Determine the [x, y] coordinate at the center of the cell enclosing the given text.  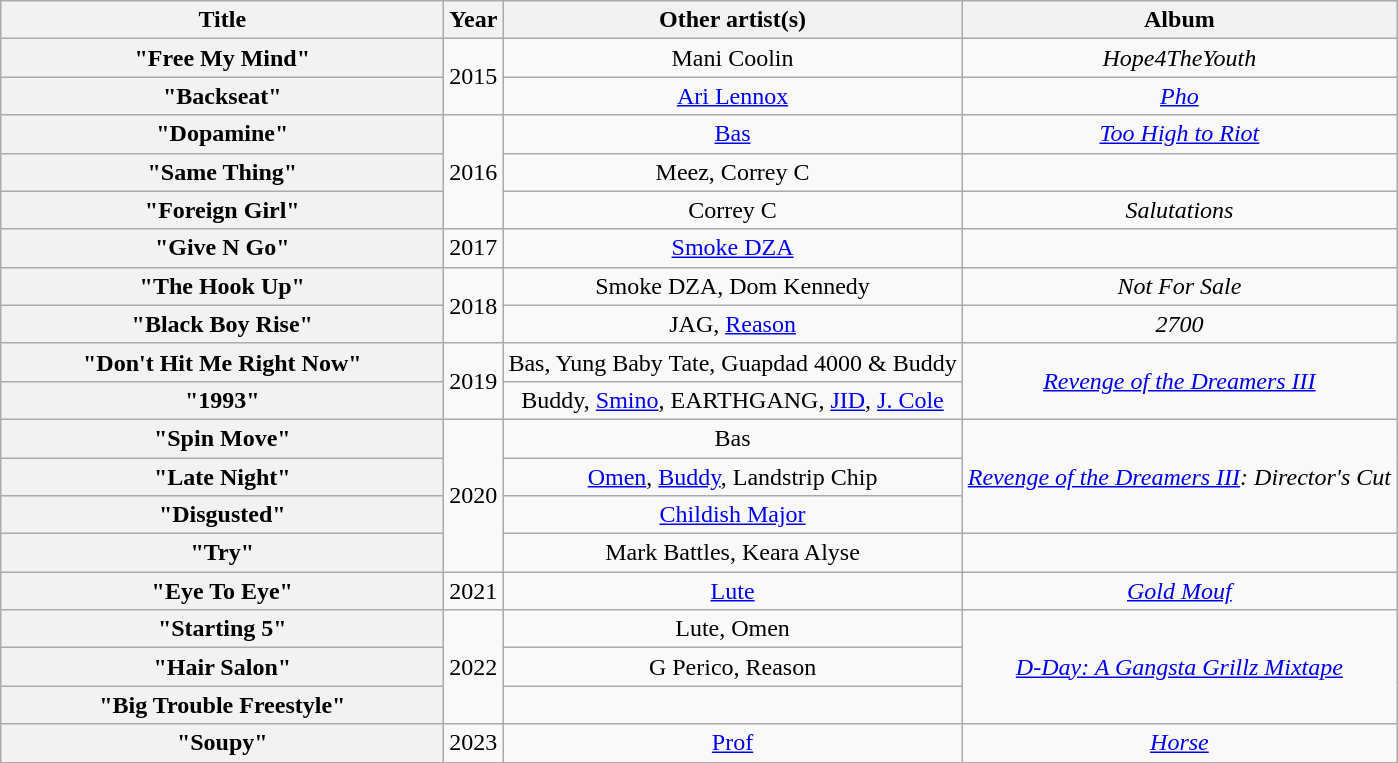
Lute [732, 591]
"Backseat" [222, 96]
2017 [474, 248]
"Disgusted" [222, 515]
Smoke DZA, Dom Kennedy [732, 286]
Omen, Buddy, Landstrip Chip [732, 477]
Year [474, 20]
Meez, Correy C [732, 172]
"Big Trouble Freestyle" [222, 705]
Hope4TheYouth [1179, 58]
2022 [474, 667]
Correy C [732, 210]
"1993" [222, 400]
"Foreign Girl" [222, 210]
Mark Battles, Keara Alyse [732, 553]
"Try" [222, 553]
Childish Major [732, 515]
2016 [474, 172]
G Perico, Reason [732, 667]
2020 [474, 495]
Mani Coolin [732, 58]
Too High to Riot [1179, 134]
2018 [474, 305]
"Same Thing" [222, 172]
2700 [1179, 324]
"Soupy" [222, 743]
Not For Sale [1179, 286]
Revenge of the Dreamers III: Director's Cut [1179, 476]
Horse [1179, 743]
JAG, Reason [732, 324]
"Don't Hit Me Right Now" [222, 362]
Gold Mouf [1179, 591]
"Spin Move" [222, 438]
D-Day: A Gangsta Grillz Mixtape [1179, 667]
Smoke DZA [732, 248]
Lute, Omen [732, 629]
Title [222, 20]
"Hair Salon" [222, 667]
2015 [474, 77]
2019 [474, 381]
Salutations [1179, 210]
Ari Lennox [732, 96]
2021 [474, 591]
Bas, Yung Baby Tate, Guapdad 4000 & Buddy [732, 362]
"Starting 5" [222, 629]
Prof [732, 743]
"Eye To Eye" [222, 591]
Buddy, Smino, EARTHGANG, JID, J. Cole [732, 400]
"Black Boy Rise" [222, 324]
2023 [474, 743]
"Late Night" [222, 477]
"Free My Mind" [222, 58]
"The Hook Up" [222, 286]
Pho [1179, 96]
Other artist(s) [732, 20]
"Dopamine" [222, 134]
Album [1179, 20]
Revenge of the Dreamers III [1179, 381]
"Give N Go" [222, 248]
